Identify which cell holds the provided text, then report its (X, Y) central coordinate. 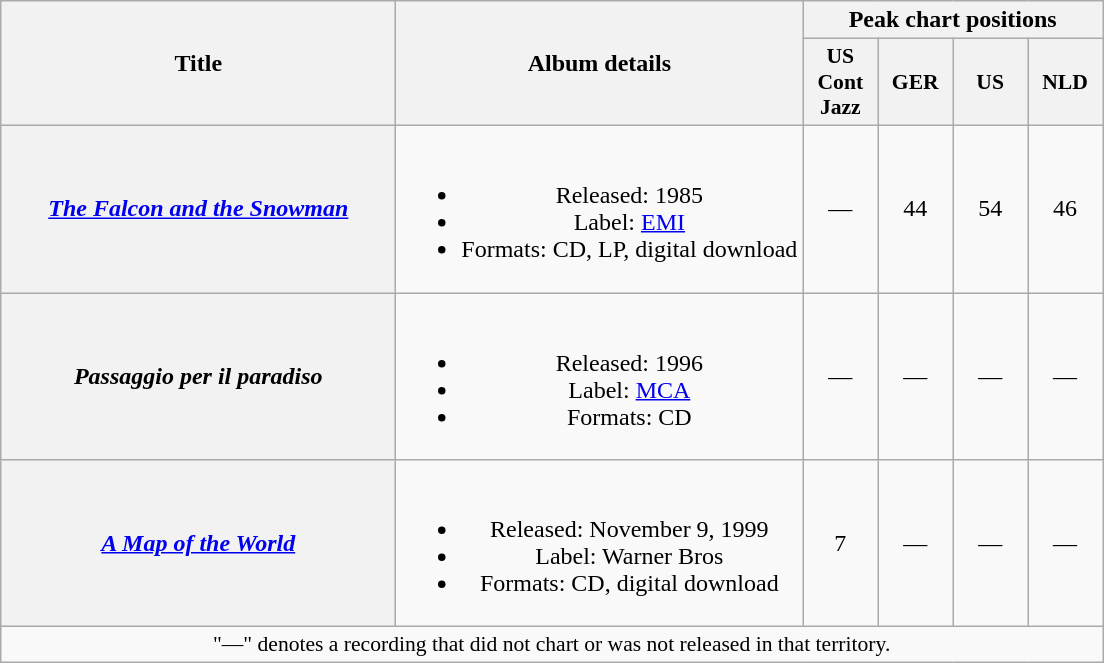
NLD (1066, 82)
Peak chart positions (953, 20)
The Falcon and the Snowman (198, 208)
GER (916, 82)
US (990, 82)
Released: 1996Label: MCAFormats: CD (600, 376)
44 (916, 208)
A Map of the World (198, 544)
USContJazz (840, 82)
Released: 1985Label: EMIFormats: CD, LP, digital download (600, 208)
Album details (600, 64)
Released: November 9, 1999Label: Warner BrosFormats: CD, digital download (600, 544)
46 (1066, 208)
Title (198, 64)
"—" denotes a recording that did not chart or was not released in that territory. (552, 645)
7 (840, 544)
54 (990, 208)
Passaggio per il paradiso (198, 376)
